Find where the given text appears and provide that cell's center as (X, Y) coordinate. 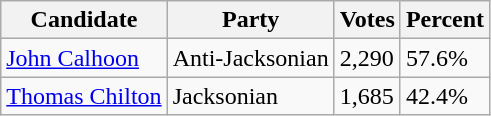
1,685 (367, 96)
57.6% (444, 58)
Candidate (84, 20)
Thomas Chilton (84, 96)
Party (250, 20)
2,290 (367, 58)
Percent (444, 20)
Votes (367, 20)
Anti-Jacksonian (250, 58)
John Calhoon (84, 58)
Jacksonian (250, 96)
42.4% (444, 96)
